Identify which cell holds the provided text, then report its [x, y] central coordinate. 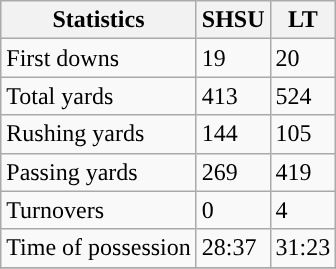
20 [303, 58]
419 [303, 172]
First downs [99, 58]
LT [303, 20]
Turnovers [99, 210]
Statistics [99, 20]
28:37 [233, 248]
269 [233, 172]
Passing yards [99, 172]
Total yards [99, 96]
413 [233, 96]
SHSU [233, 20]
105 [303, 134]
524 [303, 96]
4 [303, 210]
Rushing yards [99, 134]
19 [233, 58]
31:23 [303, 248]
Time of possession [99, 248]
144 [233, 134]
0 [233, 210]
